Determine the [x, y] coordinate at the center of the cell enclosing the given text.  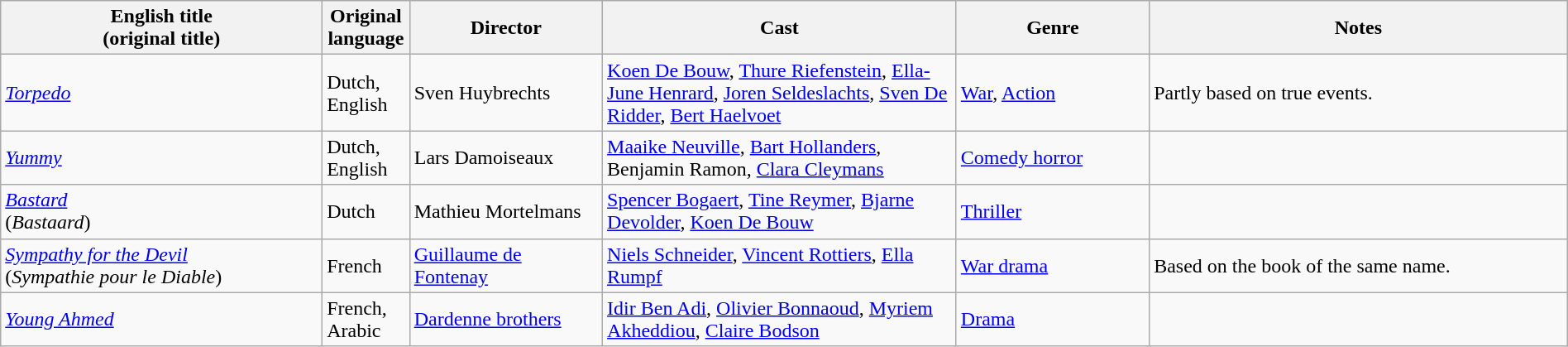
Director [506, 28]
French [366, 265]
Sven Huybrechts [506, 93]
Sympathy for the Devil (Sympathie pour le Diable) [162, 265]
Koen De Bouw, Thure Riefenstein, Ella-June Henrard, Joren Seldeslachts, Sven De Ridder, Bert Haelvoet [780, 93]
Spencer Bogaert, Tine Reymer, Bjarne Devolder, Koen De Bouw [780, 212]
Notes [1359, 28]
English title (original title) [162, 28]
Dutch [366, 212]
French, Arabic [366, 320]
Drama [1052, 320]
Young Ahmed [162, 320]
War drama [1052, 265]
Niels Schneider, Vincent Rottiers, Ella Rumpf [780, 265]
Idir Ben Adi, Olivier Bonnaoud, Myriem Akheddiou, Claire Bodson [780, 320]
Bastard (Bastaard) [162, 212]
Guillaume de Fontenay [506, 265]
Comedy horror [1052, 157]
Based on the book of the same name. [1359, 265]
Genre [1052, 28]
Maaike Neuville, Bart Hollanders, Benjamin Ramon, Clara Cleymans [780, 157]
Torpedo [162, 93]
Partly based on true events. [1359, 93]
Yummy [162, 157]
Original language [366, 28]
Dardenne brothers [506, 320]
Cast [780, 28]
Lars Damoiseaux [506, 157]
Thriller [1052, 212]
War, Action [1052, 93]
Mathieu Mortelmans [506, 212]
